Search for the cell housing the specified text and yield its (x, y) center coordinate. 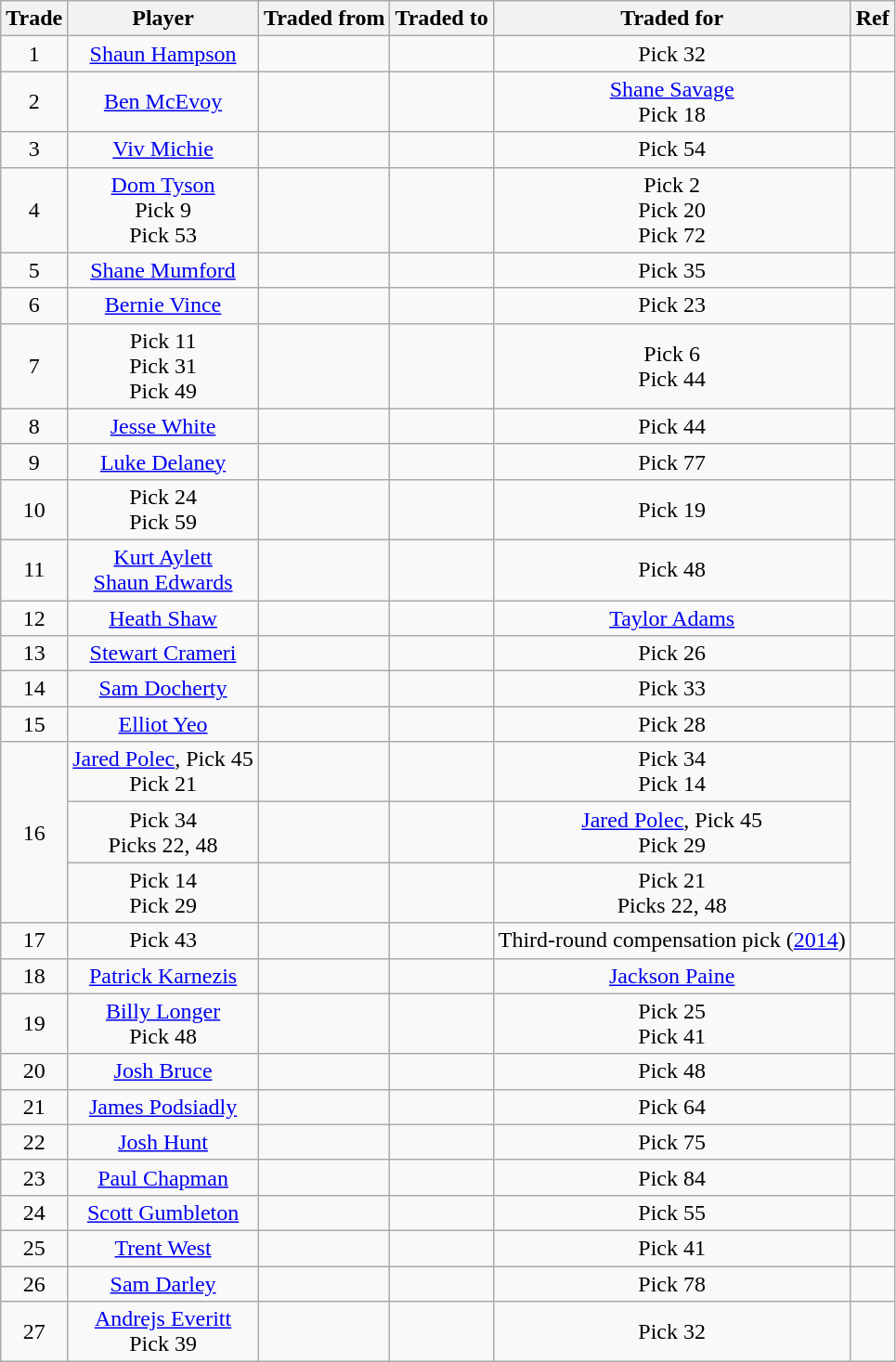
21 (34, 1107)
13 (34, 654)
Player (163, 19)
Josh Bruce (163, 1071)
Jared Polec, Pick 45Pick 29 (672, 832)
Elliot Yeo (163, 724)
Sam Darley (163, 1284)
12 (34, 617)
Scott Gumbleton (163, 1213)
Shane Mumford (163, 270)
Dom TysonPick 9Pick 53 (163, 210)
8 (34, 426)
18 (34, 976)
4 (34, 210)
Traded to (442, 19)
Stewart Crameri (163, 654)
Pick 28 (672, 724)
Pick 23 (672, 305)
Pick 26 (672, 654)
Pick 54 (672, 149)
Ben McEvoy (163, 102)
Pick 14Pick 29 (163, 893)
17 (34, 940)
24 (34, 1213)
20 (34, 1071)
2 (34, 102)
Kurt AylettShaun Edwards (163, 570)
Jared Polec, Pick 45Pick 21 (163, 772)
Pick 64 (672, 1107)
Pick 78 (672, 1284)
Traded for (672, 19)
Jackson Paine (672, 976)
Andrejs EverittPick 39 (163, 1331)
10 (34, 509)
Trade (34, 19)
Sam Docherty (163, 689)
11 (34, 570)
Taylor Adams (672, 617)
26 (34, 1284)
Pick 21Picks 22, 48 (672, 893)
Paul Chapman (163, 1177)
23 (34, 1177)
27 (34, 1331)
James Podsiadly (163, 1107)
Pick 33 (672, 689)
Pick 2Pick 20Pick 72 (672, 210)
Pick 25Pick 41 (672, 1023)
Pick 41 (672, 1248)
14 (34, 689)
Bernie Vince (163, 305)
Pick 77 (672, 461)
3 (34, 149)
Luke Delaney (163, 461)
16 (34, 832)
Traded from (323, 19)
Pick 34Pick 14 (672, 772)
19 (34, 1023)
Pick 35 (672, 270)
Pick 34Picks 22, 48 (163, 832)
Pick 11Pick 31Pick 49 (163, 366)
Shaun Hampson (163, 54)
Pick 84 (672, 1177)
Viv Michie (163, 149)
Josh Hunt (163, 1142)
Pick 55 (672, 1213)
Heath Shaw (163, 617)
Pick 44 (672, 426)
Jesse White (163, 426)
7 (34, 366)
Pick 6Pick 44 (672, 366)
25 (34, 1248)
Third-round compensation pick (2014) (672, 940)
15 (34, 724)
Pick 19 (672, 509)
Pick 24 Pick 59 (163, 509)
Pick 43 (163, 940)
22 (34, 1142)
1 (34, 54)
Ref (873, 19)
Pick 75 (672, 1142)
5 (34, 270)
9 (34, 461)
Shane SavagePick 18 (672, 102)
Patrick Karnezis (163, 976)
Trent West (163, 1248)
Billy LongerPick 48 (163, 1023)
6 (34, 305)
